Determine the (X, Y) coordinate at the center of the cell enclosing the given text.  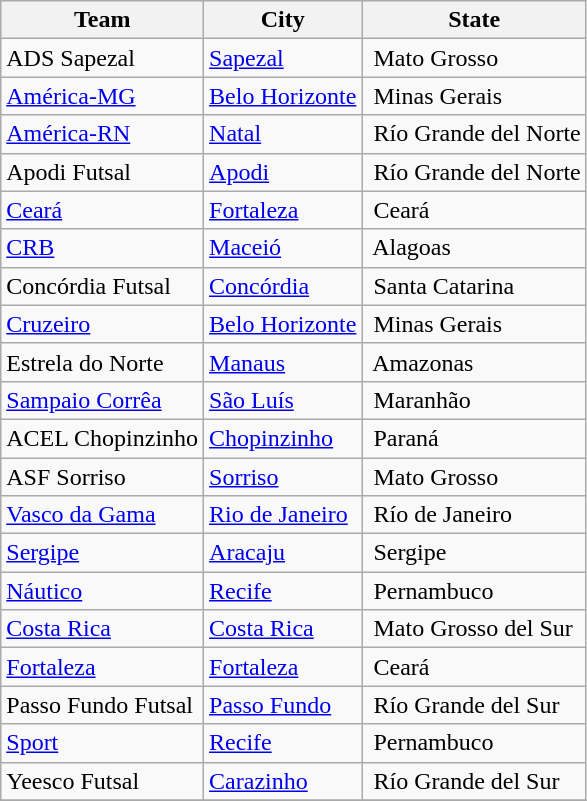
Alagoas (474, 248)
Yeesco Futsal (102, 781)
Estrela do Norte (102, 362)
Chopinzinho (283, 438)
Aracaju (283, 553)
Maranhão (474, 400)
Manaus (283, 362)
Sampaio Corrêa (102, 400)
São Luís (283, 400)
Sport (102, 743)
Apodi Futsal (102, 172)
Passo Fundo Futsal (102, 705)
ASF Sorriso (102, 477)
Amazonas (474, 362)
Team (102, 20)
América-RN (102, 134)
Sapezal (283, 58)
Paraná (474, 438)
Santa Catarina (474, 286)
State (474, 20)
Concórdia Futsal (102, 286)
Apodi (283, 172)
Sorriso (283, 477)
Natal (283, 134)
Mato Grosso del Sur (474, 629)
Passo Fundo (283, 705)
Río de Janeiro (474, 515)
CRB (102, 248)
Concórdia (283, 286)
ACEL Chopinzinho (102, 438)
Vasco da Gama (102, 515)
Cruzeiro (102, 324)
América-MG (102, 96)
Maceió (283, 248)
City (283, 20)
ADS Sapezal (102, 58)
Rio de Janeiro (283, 515)
Carazinho (283, 781)
Náutico (102, 591)
